Provide the [x, y] coordinate of the cell's center where the given text is located.  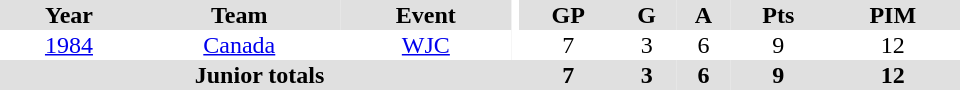
PIM [893, 15]
1984 [69, 45]
WJC [426, 45]
GP [568, 15]
Year [69, 15]
Junior totals [260, 75]
A [704, 15]
Pts [778, 15]
G [646, 15]
Canada [240, 45]
Event [426, 15]
Team [240, 15]
